Extract the [X, Y] coordinate from the center of the cell holding the provided text.  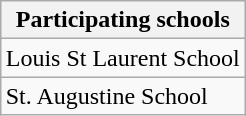
St. Augustine School [122, 96]
Participating schools [122, 20]
Louis St Laurent School [122, 58]
